From the cell containing the given text, extract its center point as [x, y] coordinate. 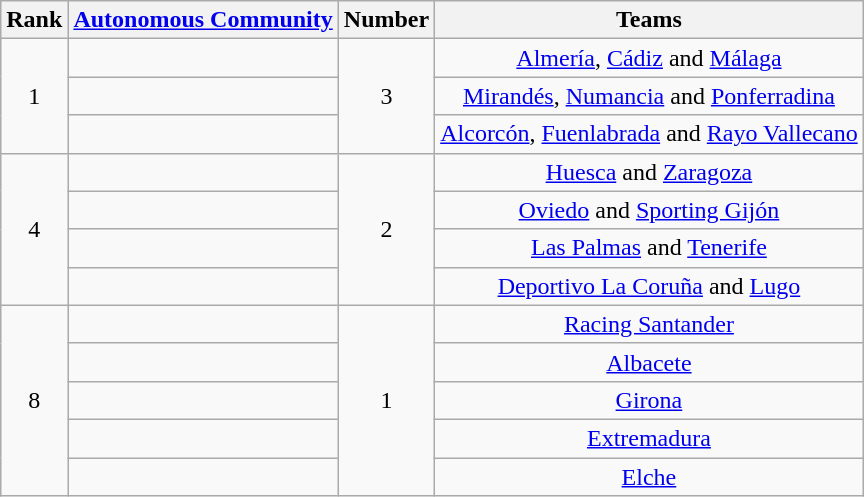
Elche [649, 477]
Number [386, 20]
4 [34, 229]
Huesca and Zaragoza [649, 172]
Mirandés, Numancia and Ponferradina [649, 96]
Rank [34, 20]
Oviedo and Sporting Gijón [649, 210]
Girona [649, 400]
Extremadura [649, 438]
8 [34, 400]
Las Palmas and Tenerife [649, 248]
Teams [649, 20]
2 [386, 229]
Racing Santander [649, 324]
Deportivo La Coruña and Lugo [649, 286]
Albacete [649, 362]
Almería, Cádiz and Málaga [649, 58]
Autonomous Community [203, 20]
3 [386, 96]
Alcorcón, Fuenlabrada and Rayo Vallecano [649, 134]
